Determine the [x, y] coordinate at the center of the cell enclosing the given text.  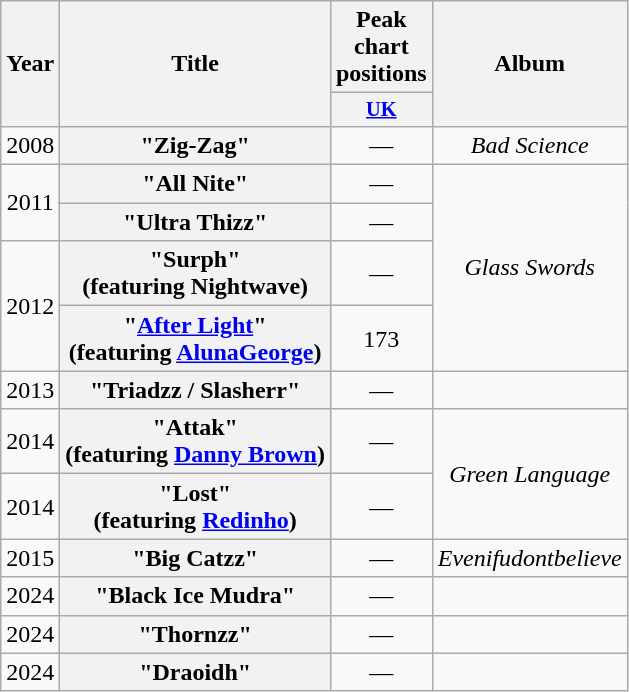
Green Language [530, 474]
"Draoidh" [196, 672]
Album [530, 64]
UK [381, 110]
2013 [30, 390]
2008 [30, 145]
Title [196, 64]
"After Light"(featuring AlunaGeorge) [196, 338]
Year [30, 64]
"Triadzz / Slasherr" [196, 390]
Peak chart positions [381, 47]
"Big Catzz" [196, 558]
2012 [30, 306]
"Thornzz" [196, 634]
Glass Swords [530, 268]
"Lost"(featuring Redinho) [196, 506]
Bad Science [530, 145]
"Ultra Thizz" [196, 222]
173 [381, 338]
Evenifudontbelieve [530, 558]
"Black Ice Mudra" [196, 596]
2015 [30, 558]
2011 [30, 203]
"All Nite" [196, 184]
"Attak"(featuring Danny Brown) [196, 442]
"Surph"(featuring Nightwave) [196, 274]
"Zig-Zag" [196, 145]
